Extract the [x, y] coordinate from the center of the cell holding the provided text.  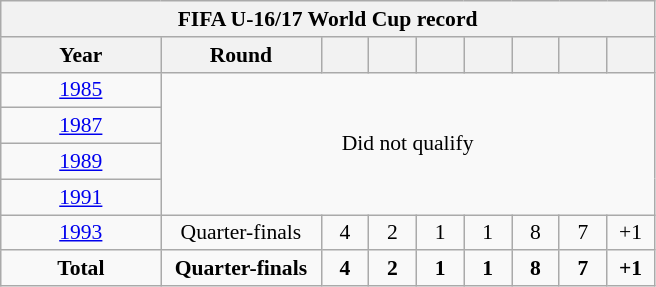
1989 [81, 162]
1987 [81, 126]
Did not qualify [408, 143]
1993 [81, 233]
Round [241, 55]
FIFA U-16/17 World Cup record [328, 19]
Total [81, 269]
Year [81, 55]
1985 [81, 90]
1991 [81, 197]
